Return the (X, Y) coordinate for the center point of the cell that contains the specified text.  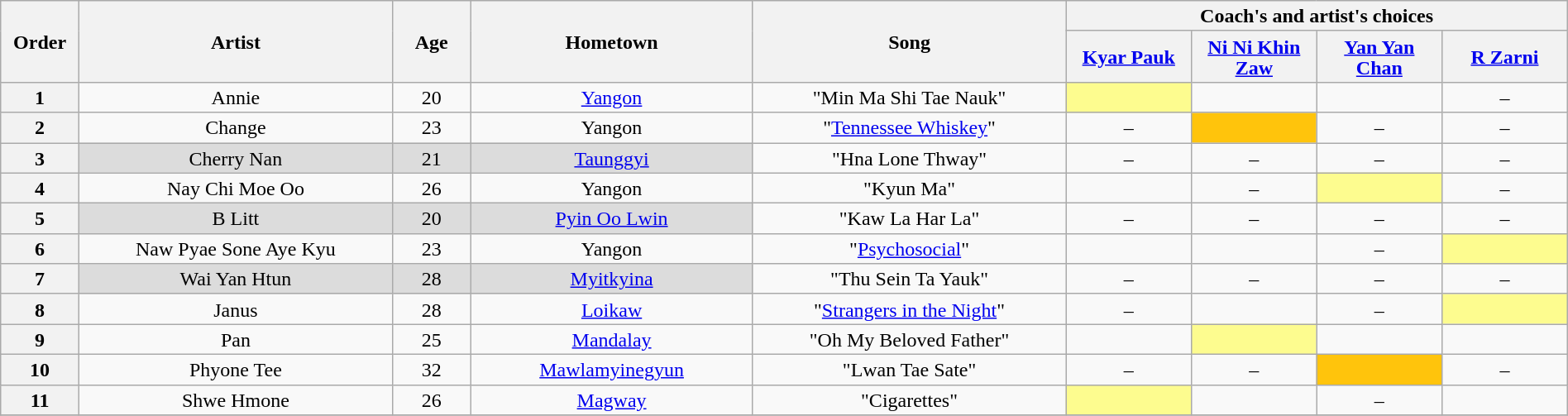
"Lwan Tae Sate" (910, 369)
"Oh My Beloved Father" (910, 339)
Kyar Pauk (1129, 56)
Change (235, 127)
Song (910, 41)
2 (40, 127)
Age (432, 41)
"Kaw La Har La" (910, 218)
B Litt (235, 218)
32 (432, 369)
Magway (612, 400)
Mawlamyinegyun (612, 369)
3 (40, 157)
25 (432, 339)
Yan Yan Chan (1379, 56)
Cherry Nan (235, 157)
Order (40, 41)
Taunggyi (612, 157)
10 (40, 369)
9 (40, 339)
6 (40, 248)
21 (432, 157)
7 (40, 280)
Ni Ni Khin Zaw (1255, 56)
R Zarni (1505, 56)
Artist (235, 41)
Nay Chi Moe Oo (235, 189)
Loikaw (612, 309)
Shwe Hmone (235, 400)
Pyin Oo Lwin (612, 218)
"Hna Lone Thway" (910, 157)
Coach's and artist's choices (1317, 17)
Naw Pyae Sone Aye Kyu (235, 248)
"Thu Sein Ta Yauk" (910, 280)
"Kyun Ma" (910, 189)
5 (40, 218)
8 (40, 309)
Mandalay (612, 339)
"Min Ma Shi Tae Nauk" (910, 98)
"Psychosocial" (910, 248)
"Cigarettes" (910, 400)
Janus (235, 309)
1 (40, 98)
4 (40, 189)
Wai Yan Htun (235, 280)
"Strangers in the Night" (910, 309)
Annie (235, 98)
11 (40, 400)
Hometown (612, 41)
"Tennessee Whiskey" (910, 127)
Pan (235, 339)
Phyone Tee (235, 369)
Myitkyina (612, 280)
